Detect which cell encompasses the target text, then output its (X, Y) center coordinate. 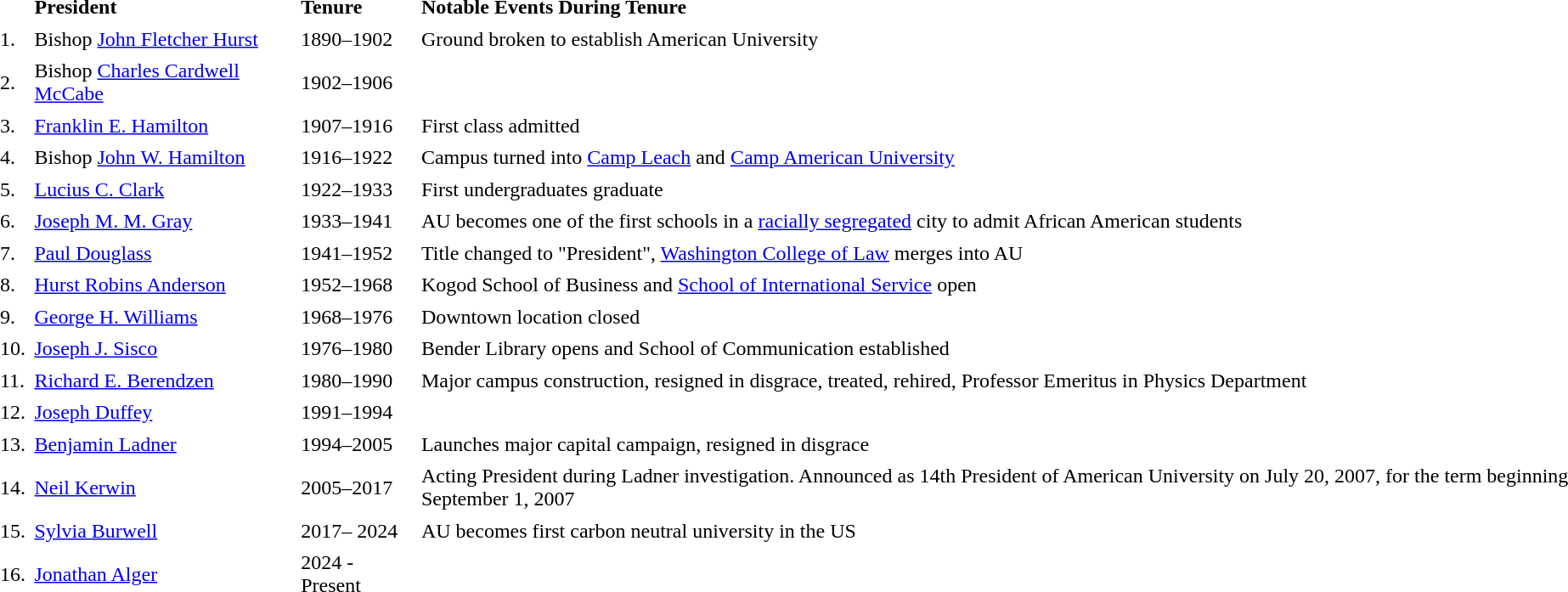
1933–1941 (357, 222)
1890–1902 (357, 39)
1952–1968 (357, 285)
Joseph M. M. Gray (163, 222)
Paul Douglass (163, 253)
Bishop John Fletcher Hurst (163, 39)
Benjamin Ladner (163, 444)
George H. Williams (163, 317)
Bishop John W. Hamilton (163, 157)
1980–1990 (357, 381)
1991–1994 (357, 412)
1922–1933 (357, 189)
1916–1922 (357, 157)
1994–2005 (357, 444)
2005–2017 (357, 488)
1907–1916 (357, 126)
Lucius C. Clark (163, 189)
Joseph Duffey (163, 412)
1941–1952 (357, 253)
1902–1906 (357, 82)
Neil Kerwin (163, 488)
Sylvia Burwell (163, 531)
Joseph J. Sisco (163, 349)
1976–1980 (357, 349)
2017– 2024 (357, 531)
1968–1976 (357, 317)
Franklin E. Hamilton (163, 126)
Bishop Charles Cardwell McCabe (163, 82)
Hurst Robins Anderson (163, 285)
Richard E. Berendzen (163, 381)
